Detect which cell encompasses the target text, then output its (x, y) center coordinate. 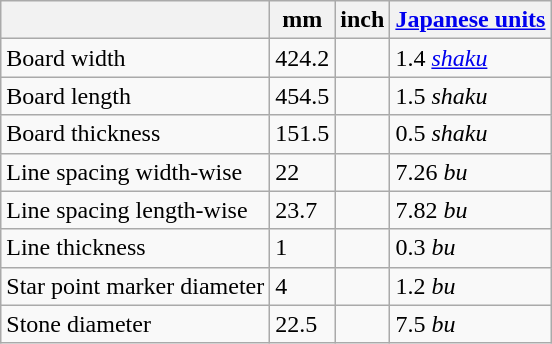
mm (302, 20)
0.3 bu (470, 248)
Board width (136, 58)
Board thickness (136, 134)
7.5 bu (470, 324)
Stone diameter (136, 324)
151.5 (302, 134)
7.26 bu (470, 172)
7.82 bu (470, 210)
Line thickness (136, 248)
0.5 shaku (470, 134)
Japanese units (470, 20)
Board length (136, 96)
Line spacing width-wise (136, 172)
1 (302, 248)
1.4 shaku (470, 58)
22 (302, 172)
22.5 (302, 324)
Star point marker diameter (136, 286)
1.5 shaku (470, 96)
454.5 (302, 96)
424.2 (302, 58)
23.7 (302, 210)
Line spacing length-wise (136, 210)
inch (362, 20)
4 (302, 286)
1.2 bu (470, 286)
